Find where the given text appears and provide that cell's center as (x, y) coordinate. 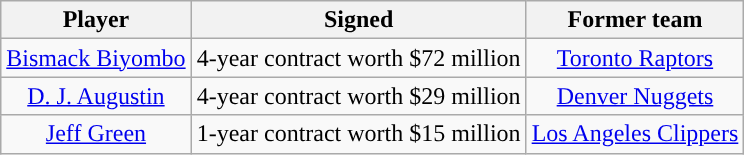
Los Angeles Clippers (635, 134)
D. J. Augustin (96, 96)
1-year contract worth $15 million (358, 134)
4-year contract worth $29 million (358, 96)
Denver Nuggets (635, 96)
Former team (635, 20)
Player (96, 20)
4-year contract worth $72 million (358, 58)
Jeff Green (96, 134)
Signed (358, 20)
Bismack Biyombo (96, 58)
Toronto Raptors (635, 58)
